Return (x, y) of the center of cell containing provided text 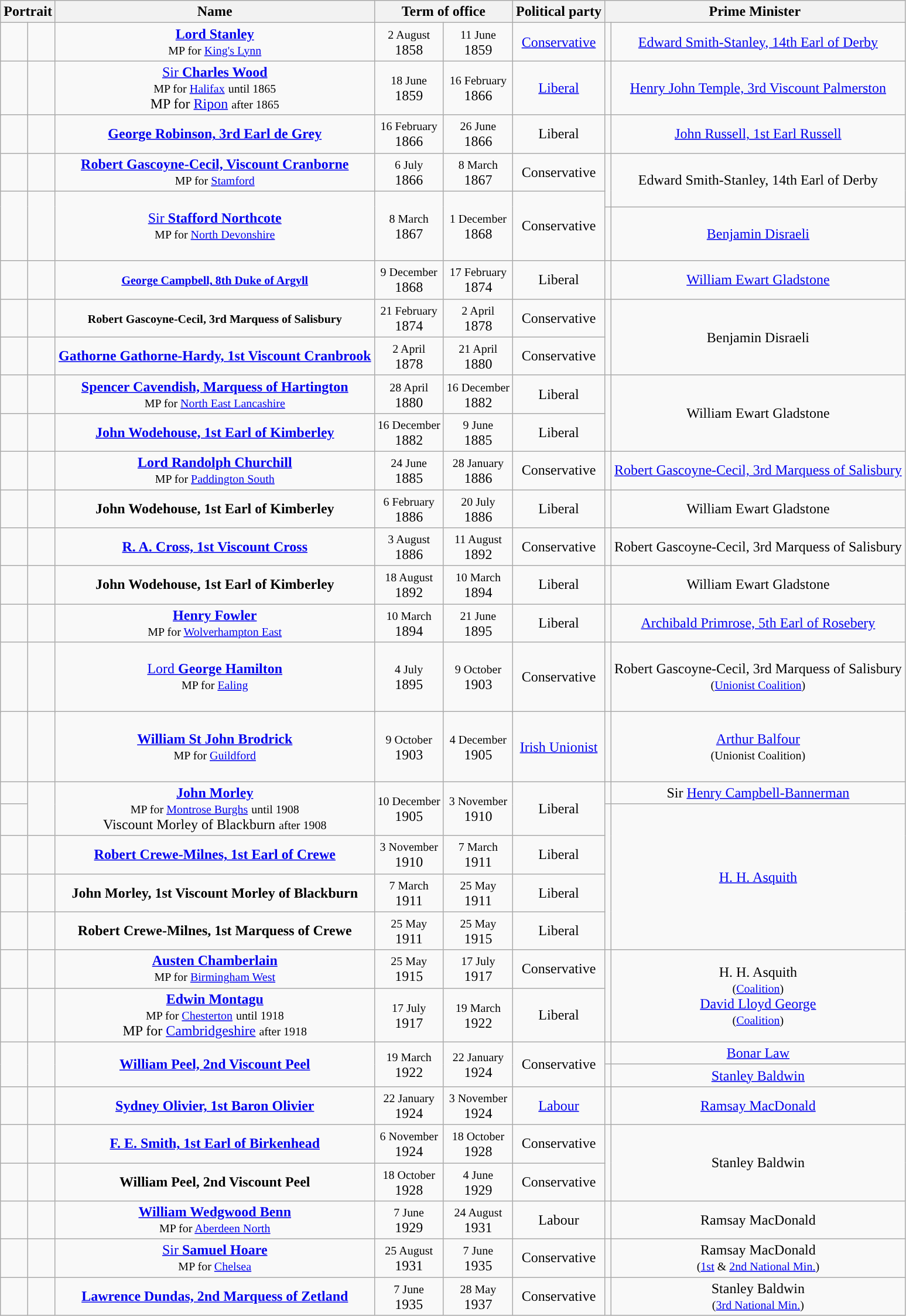
John Morley, 1st Viscount Morley of Blackburn (214, 893)
6 November1924 (409, 1144)
18 August1892 (409, 585)
Portrait (28, 12)
4 July1895 (409, 677)
George Robinson, 3rd Earl de Grey (214, 134)
21 June1895 (478, 623)
17 February1874 (478, 280)
R. A. Cross, 1st Viscount Cross (214, 547)
4 June1929 (478, 1181)
H. H. Asquith(Coalition)David Lloyd George(Coalition) (758, 996)
Term of office (443, 12)
F. E. Smith, 1st Earl of Birkenhead (214, 1144)
Robert Gascoyne-Cecil, Viscount CranborneMP for Stamford (214, 172)
10 December1905 (409, 809)
Irish Unionist (559, 746)
Arthur Balfour(Unionist Coalition) (758, 746)
6 July1866 (409, 172)
H. H. Asquith (758, 877)
Sir Samuel HoareMP for Chelsea (214, 1259)
2 August1858 (409, 42)
26 June1866 (478, 134)
John Russell, 1st Earl Russell (758, 134)
William Wedgwood BennMP for Aberdeen North (214, 1220)
Henry FowlerMP for Wolverhampton East (214, 623)
1 December1868 (478, 226)
20 July1886 (478, 509)
18 June1859 (409, 88)
3 November1924 (478, 1105)
Lord Randolph ChurchillMP for Paddington South (214, 470)
Sydney Olivier, 1st Baron Olivier (214, 1105)
28 May1937 (478, 1296)
Austen ChamberlainMP for Birmingham West (214, 969)
24 August1931 (478, 1220)
Robert Crewe-Milnes, 1st Earl of Crewe (214, 854)
George Campbell, 8th Duke of Argyll (214, 280)
25 August1931 (409, 1259)
Political party (559, 12)
28 April1880 (409, 394)
Lord StanleyMP for King's Lynn (214, 42)
Archibald Primrose, 5th Earl of Rosebery (758, 623)
Sir Henry Campbell-Bannerman (758, 793)
28 January1886 (478, 470)
Sir Charles WoodMP for Halifax until 1865MP for Ripon after 1865 (214, 88)
Ramsay MacDonald(1st & 2nd National Min.) (758, 1259)
Henry John Temple, 3rd Viscount Palmerston (758, 88)
Lord George HamiltonMP for Ealing (214, 677)
Lawrence Dundas, 2nd Marquess of Zetland (214, 1296)
21 April1880 (478, 356)
9 June1885 (478, 432)
John MorleyMP for Montrose Burghs until 1908Viscount Morley of Blackburn after 1908 (214, 809)
Bonar Law (758, 1053)
11 August1892 (478, 547)
6 February1886 (409, 509)
Robert Gascoyne-Cecil, 3rd Marquess of Salisbury(Unionist Coalition) (758, 677)
24 June1885 (409, 470)
7 June1929 (409, 1220)
11 June1859 (478, 42)
Robert Crewe-Milnes, 1st Marquess of Crewe (214, 930)
Stanley Baldwin(3rd National Min.) (758, 1296)
Name (214, 12)
21 February1874 (409, 318)
4 December1905 (478, 746)
Edwin MontaguMP for Chesterton until 1918MP for Cambridgeshire after 1918 (214, 1015)
Spencer Cavendish, Marquess of HartingtonMP for North East Lancashire (214, 394)
9 December1868 (409, 280)
Prime Minister (755, 12)
Sir Stafford NorthcoteMP for North Devonshire (214, 226)
William St John BrodrickMP for Guildford (214, 746)
3 August1886 (409, 547)
Gathorne Gathorne-Hardy, 1st Viscount Cranbrook (214, 356)
